Scan for the cell matching the given text and deliver its (X, Y) coordinate at center. 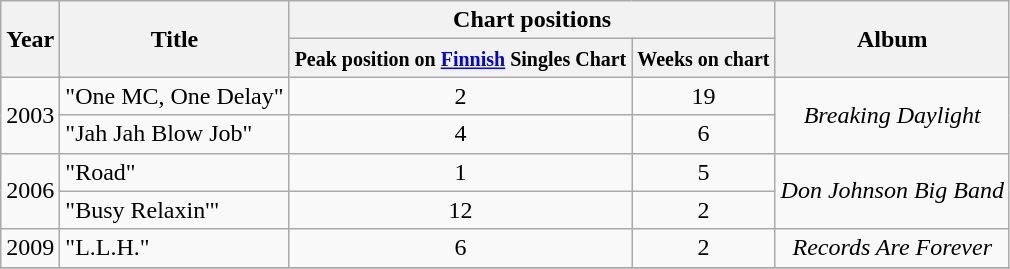
Records Are Forever (892, 248)
12 (460, 210)
1 (460, 172)
Chart positions (532, 20)
2006 (30, 191)
Album (892, 39)
"Jah Jah Blow Job" (174, 134)
"L.L.H." (174, 248)
Breaking Daylight (892, 115)
"One MC, One Delay" (174, 96)
Title (174, 39)
2009 (30, 248)
"Road" (174, 172)
4 (460, 134)
Year (30, 39)
Weeks on chart (704, 58)
"Busy Relaxin'" (174, 210)
Don Johnson Big Band (892, 191)
19 (704, 96)
2003 (30, 115)
Peak position on Finnish Singles Chart (460, 58)
5 (704, 172)
